Return the [x, y] coordinate for the center point of the cell that contains the specified text.  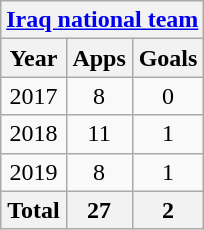
Year [34, 58]
2017 [34, 96]
0 [168, 96]
2019 [34, 172]
2 [168, 210]
27 [99, 210]
Apps [99, 58]
Iraq national team [102, 20]
2018 [34, 134]
Total [34, 210]
Goals [168, 58]
11 [99, 134]
